Provide the (X, Y) coordinate of the cell's center where the given text is located.  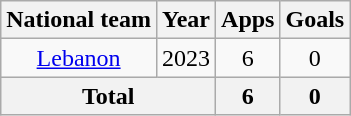
Apps (248, 20)
National team (79, 20)
Total (108, 96)
Lebanon (79, 58)
Year (186, 20)
2023 (186, 58)
Goals (315, 20)
